For the text-containing cell, return its midpoint in (X, Y) coordinate format. 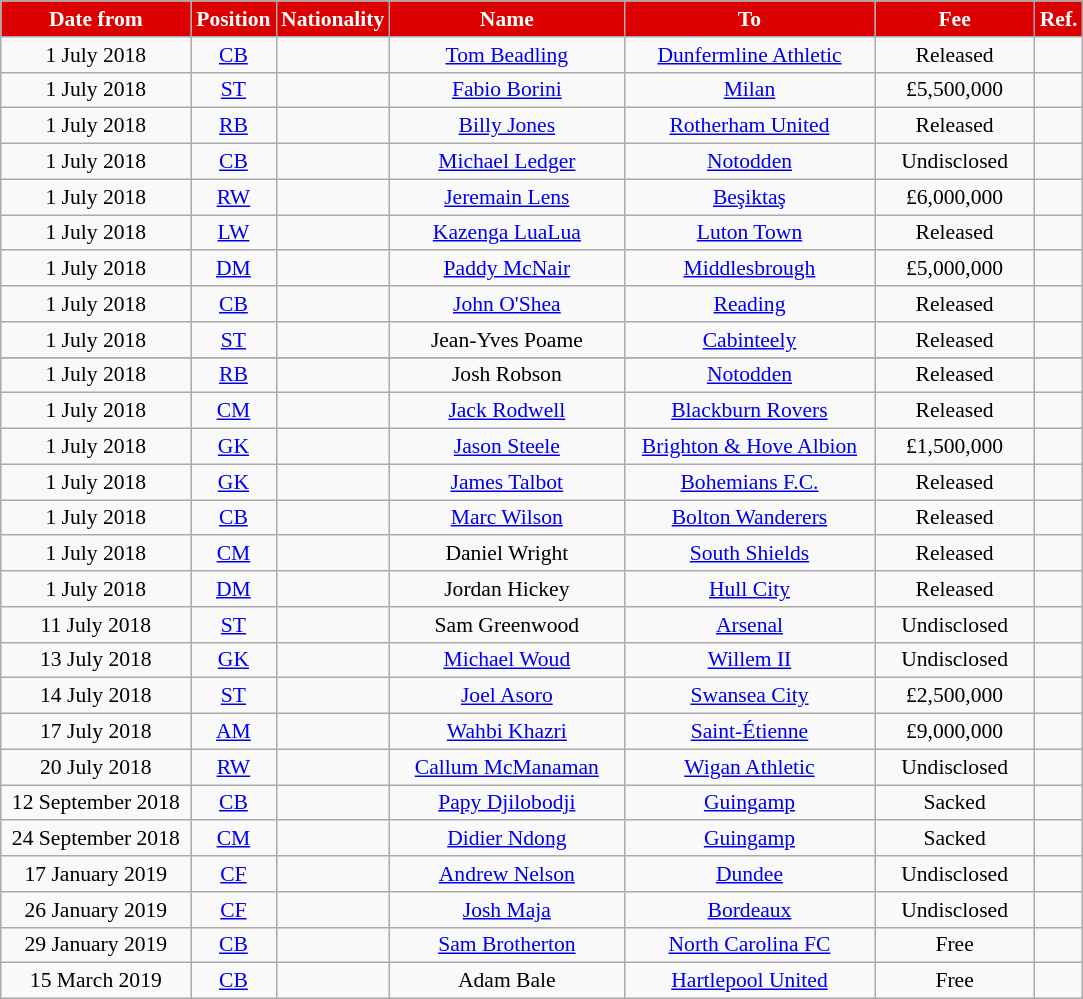
James Talbot (506, 482)
Saint-Étienne (749, 732)
Bolton Wanderers (749, 518)
13 July 2018 (96, 660)
£5,000,000 (955, 269)
Jack Rodwell (506, 411)
Kazenga LuaLua (506, 233)
29 January 2019 (96, 945)
Josh Robson (506, 375)
Jason Steele (506, 447)
Michael Woud (506, 660)
Joel Asoro (506, 696)
Fabio Borini (506, 90)
Marc Wilson (506, 518)
Beşiktaş (749, 197)
Sam Brotherton (506, 945)
Sam Greenwood (506, 625)
Dundee (749, 874)
Rotherham United (749, 126)
£5,500,000 (955, 90)
14 July 2018 (96, 696)
£1,500,000 (955, 447)
Milan (749, 90)
South Shields (749, 554)
£2,500,000 (955, 696)
12 September 2018 (96, 803)
Daniel Wright (506, 554)
Nationality (332, 19)
20 July 2018 (96, 767)
Andrew Nelson (506, 874)
Blackburn Rovers (749, 411)
Ref. (1059, 19)
24 September 2018 (96, 839)
Michael Ledger (506, 162)
Arsenal (749, 625)
Bohemians F.C. (749, 482)
Hartlepool United (749, 981)
Wahbi Khazri (506, 732)
Jean-Yves Poame (506, 340)
Tom Beadling (506, 55)
£9,000,000 (955, 732)
John O'Shea (506, 304)
11 July 2018 (96, 625)
Bordeaux (749, 910)
AM (234, 732)
Billy Jones (506, 126)
Dunfermline Athletic (749, 55)
North Carolina FC (749, 945)
Middlesbrough (749, 269)
Date from (96, 19)
To (749, 19)
Callum McManaman (506, 767)
Willem II (749, 660)
Position (234, 19)
26 January 2019 (96, 910)
Papy Djilobodji (506, 803)
LW (234, 233)
Hull City (749, 589)
Jeremain Lens (506, 197)
Wigan Athletic (749, 767)
Adam Bale (506, 981)
Swansea City (749, 696)
17 January 2019 (96, 874)
Fee (955, 19)
Paddy McNair (506, 269)
Didier Ndong (506, 839)
Reading (749, 304)
17 July 2018 (96, 732)
15 March 2019 (96, 981)
Jordan Hickey (506, 589)
£6,000,000 (955, 197)
Brighton & Hove Albion (749, 447)
Luton Town (749, 233)
Name (506, 19)
Josh Maja (506, 910)
Cabinteely (749, 340)
